Provide the [X, Y] coordinate of the cell's center where the given text is located.  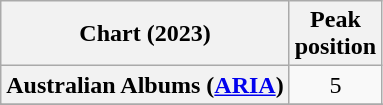
Chart (2023) [145, 34]
Australian Albums (ARIA) [145, 85]
5 [335, 85]
Peakposition [335, 34]
